Return (X, Y) of the center of cell containing provided text 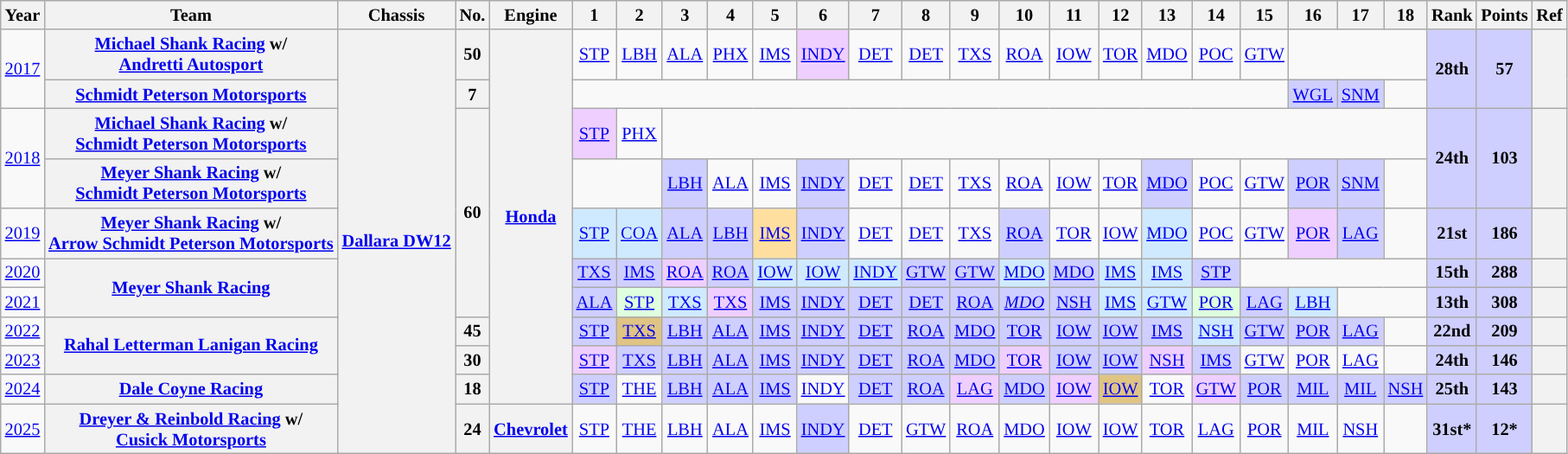
2022 (22, 331)
6 (823, 15)
15 (1265, 15)
Chevrolet (531, 429)
17 (1361, 15)
12 (1120, 15)
Year (22, 15)
45 (473, 331)
288 (1504, 272)
2019 (22, 233)
Michael Shank Racing w/ Schmidt Peterson Motorsports (190, 133)
2021 (22, 302)
2025 (22, 429)
No. (473, 15)
50 (473, 54)
16 (1313, 15)
Ref (1550, 15)
Team (190, 15)
2023 (22, 360)
5 (774, 15)
143 (1504, 389)
11 (1074, 15)
25th (1452, 389)
13th (1452, 302)
14 (1216, 15)
9 (975, 15)
28th (1452, 69)
COA (640, 233)
Dale Coyne Racing (190, 389)
3 (685, 15)
Michael Shank Racing w/ Andretti Autosport (190, 54)
Points (1504, 15)
10 (1023, 15)
22nd (1452, 331)
2020 (22, 272)
Chassis (397, 15)
146 (1504, 360)
Dreyer & Reinbold Racing w/ Cusick Motorsports (190, 429)
Rank (1452, 15)
103 (1504, 157)
209 (1504, 331)
2 (640, 15)
Meyer Shank Racing w/ Schmidt Peterson Motorsports (190, 183)
57 (1504, 69)
Honda (531, 216)
2018 (22, 157)
2017 (22, 69)
1 (595, 15)
Engine (531, 15)
186 (1504, 233)
24 (473, 429)
Schmidt Peterson Motorsports (190, 94)
WGL (1313, 94)
Meyer Shank Racing (190, 287)
21st (1452, 233)
8 (926, 15)
Meyer Shank Racing w/ Arrow Schmidt Peterson Motorsports (190, 233)
Dallara DW12 (397, 241)
12* (1504, 429)
308 (1504, 302)
Rahal Letterman Lanigan Racing (190, 346)
13 (1167, 15)
30 (473, 360)
60 (473, 212)
2024 (22, 389)
31st* (1452, 429)
15th (1452, 272)
4 (731, 15)
